Output the (X, Y) coordinate of the center of the cell containing the given text.  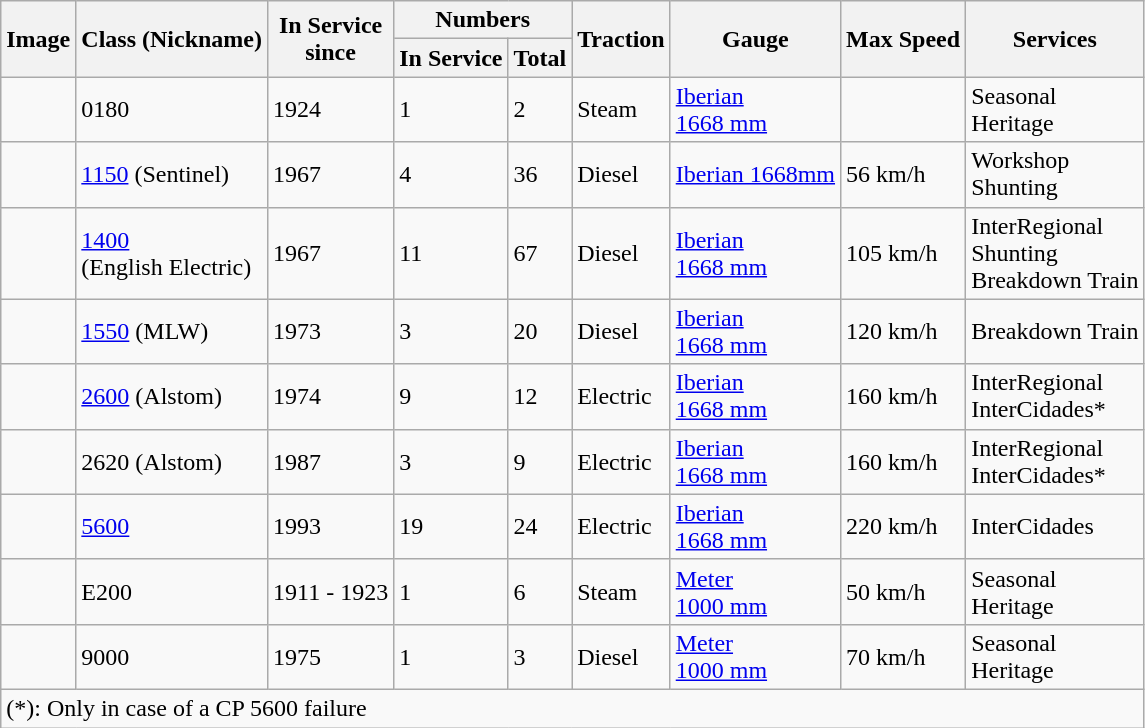
InterCidades (1055, 526)
1924 (331, 110)
In Servicesince (331, 39)
120 km/h (904, 332)
WorkshopShunting (1055, 174)
5600 (172, 526)
Numbers (483, 20)
67 (540, 253)
2600 (Alstom) (172, 396)
36 (540, 174)
2 (540, 110)
19 (451, 526)
Breakdown Train (1055, 332)
2620 (Alstom) (172, 462)
24 (540, 526)
1987 (331, 462)
Max Speed (904, 39)
20 (540, 332)
In Service (451, 58)
220 km/h (904, 526)
105 km/h (904, 253)
11 (451, 253)
1911 - 1923 (331, 592)
9000 (172, 656)
InterRegionalShuntingBreakdown Train (1055, 253)
50 km/h (904, 592)
1975 (331, 656)
1993 (331, 526)
Iberian 1668mm (755, 174)
12 (540, 396)
Total (540, 58)
4 (451, 174)
Traction (622, 39)
1550 (MLW) (172, 332)
E200 (172, 592)
6 (540, 592)
56 km/h (904, 174)
1973 (331, 332)
0180 (172, 110)
1974 (331, 396)
Services (1055, 39)
Gauge (755, 39)
Class (Nickname) (172, 39)
(*): Only in case of a CP 5600 failure (572, 708)
1150 (Sentinel) (172, 174)
Image (38, 39)
1400(English Electric) (172, 253)
70 km/h (904, 656)
